Identify which cell holds the provided text, then report its [x, y] central coordinate. 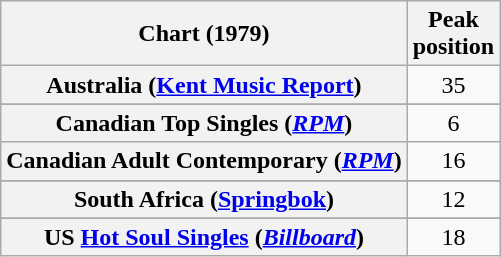
18 [453, 237]
US Hot Soul Singles (Billboard) [204, 237]
Chart (1979) [204, 34]
Peakposition [453, 34]
Canadian Top Singles (RPM) [204, 123]
12 [453, 199]
Australia (Kent Music Report) [204, 85]
16 [453, 161]
South Africa (Springbok) [204, 199]
Canadian Adult Contemporary (RPM) [204, 161]
6 [453, 123]
35 [453, 85]
